Locate the cell with the specified text and output its [X, Y] center coordinate. 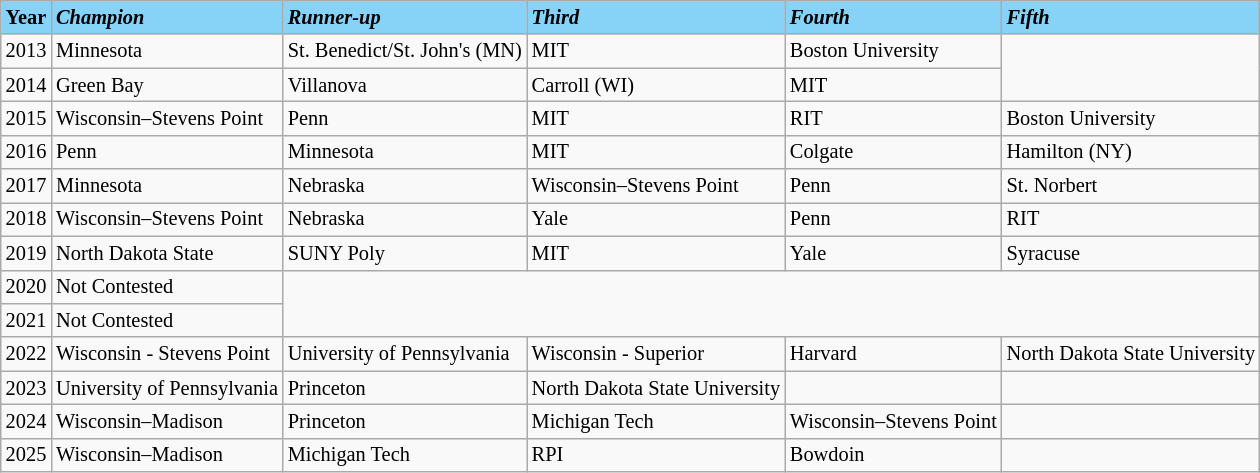
2019 [26, 253]
Fifth [1131, 17]
2017 [26, 186]
Colgate [894, 152]
2021 [26, 320]
Hamilton (NY) [1131, 152]
2024 [26, 421]
SUNY Poly [405, 253]
2014 [26, 85]
Fourth [894, 17]
Green Bay [167, 85]
St. Benedict/St. John's (MN) [405, 51]
Carroll (WI) [656, 85]
2013 [26, 51]
2015 [26, 118]
Champion [167, 17]
2018 [26, 219]
Third [656, 17]
2023 [26, 388]
Runner-up [405, 17]
Villanova [405, 85]
St. Norbert [1131, 186]
Wisconsin - Stevens Point [167, 354]
Bowdoin [894, 455]
Harvard [894, 354]
Year [26, 17]
North Dakota State [167, 253]
2016 [26, 152]
2020 [26, 287]
RPI [656, 455]
2022 [26, 354]
Syracuse [1131, 253]
Wisconsin - Superior [656, 354]
2025 [26, 455]
